Output the (X, Y) coordinate of the center of the cell containing the given text.  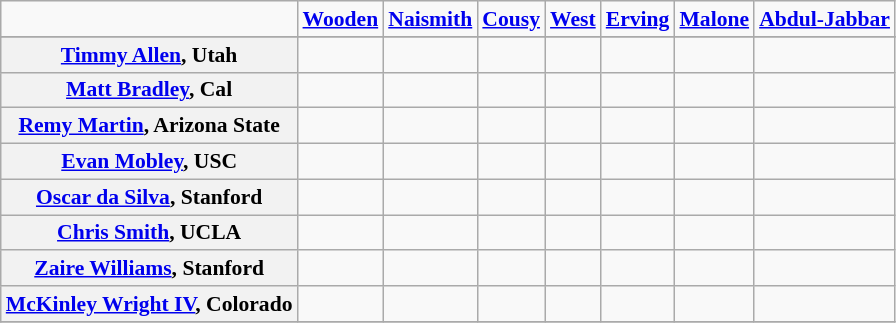
Chris Smith, UCLA (150, 233)
Naismith (430, 19)
Wooden (341, 19)
Evan Mobley, USC (150, 162)
Erving (638, 19)
West (573, 19)
Cousy (511, 19)
Matt Bradley, Cal (150, 90)
Timmy Allen, Utah (150, 55)
Remy Martin, Arizona State (150, 126)
Malone (714, 19)
Abdul-Jabbar (824, 19)
McKinley Wright IV, Colorado (150, 304)
Zaire Williams, Stanford (150, 269)
Oscar da Silva, Stanford (150, 197)
